Search for the cell housing the specified text and yield its (X, Y) center coordinate. 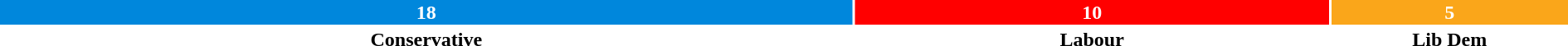
18 (426, 12)
10 (1092, 12)
5 (1450, 12)
